Provide the (x, y) coordinate of the cell's center where the given text is located.  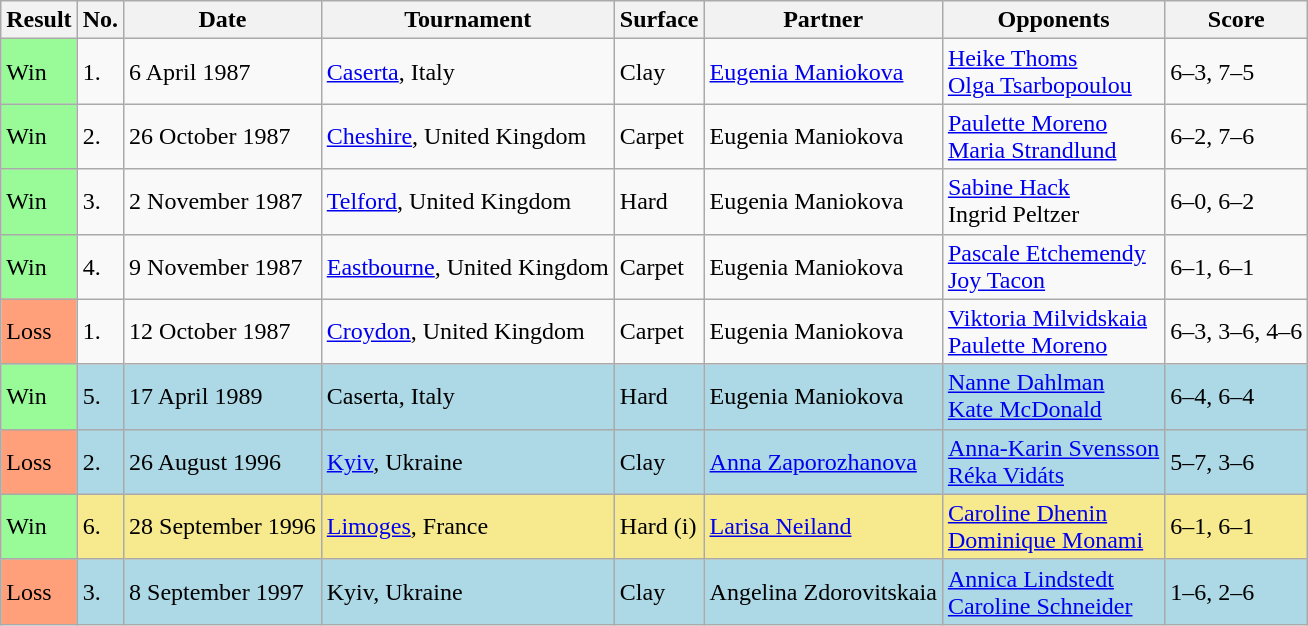
6–3, 3–6, 4–6 (1236, 332)
2 November 1987 (223, 202)
9 November 1987 (223, 266)
8 September 1997 (223, 592)
Sabine Hack Ingrid Peltzer (1053, 202)
17 April 1989 (223, 396)
6–0, 6–2 (1236, 202)
Opponents (1053, 20)
Croydon, United Kingdom (468, 332)
12 October 1987 (223, 332)
6–3, 7–5 (1236, 72)
Angelina Zdorovitskaia (823, 592)
Nanne Dahlman Kate McDonald (1053, 396)
No. (100, 20)
Partner (823, 20)
Anna Zaporozhanova (823, 462)
Viktoria Milvidskaia Paulette Moreno (1053, 332)
6. (100, 526)
Telford, United Kingdom (468, 202)
Surface (659, 20)
26 August 1996 (223, 462)
Score (1236, 20)
Caroline Dhenin Dominique Monami (1053, 526)
Pascale Etchemendy Joy Tacon (1053, 266)
Heike Thoms Olga Tsarbopoulou (1053, 72)
Cheshire, United Kingdom (468, 136)
Paulette Moreno Maria Strandlund (1053, 136)
28 September 1996 (223, 526)
Eastbourne, United Kingdom (468, 266)
Limoges, France (468, 526)
26 October 1987 (223, 136)
5–7, 3–6 (1236, 462)
Anna-Karin Svensson Réka Vidáts (1053, 462)
4. (100, 266)
Hard (i) (659, 526)
1–6, 2–6 (1236, 592)
6–4, 6–4 (1236, 396)
6 April 1987 (223, 72)
5. (100, 396)
Larisa Neiland (823, 526)
6–2, 7–6 (1236, 136)
Result (39, 20)
Tournament (468, 20)
Date (223, 20)
Annica Lindstedt Caroline Schneider (1053, 592)
